Find where the given text appears and provide that cell's center as [X, Y] coordinate. 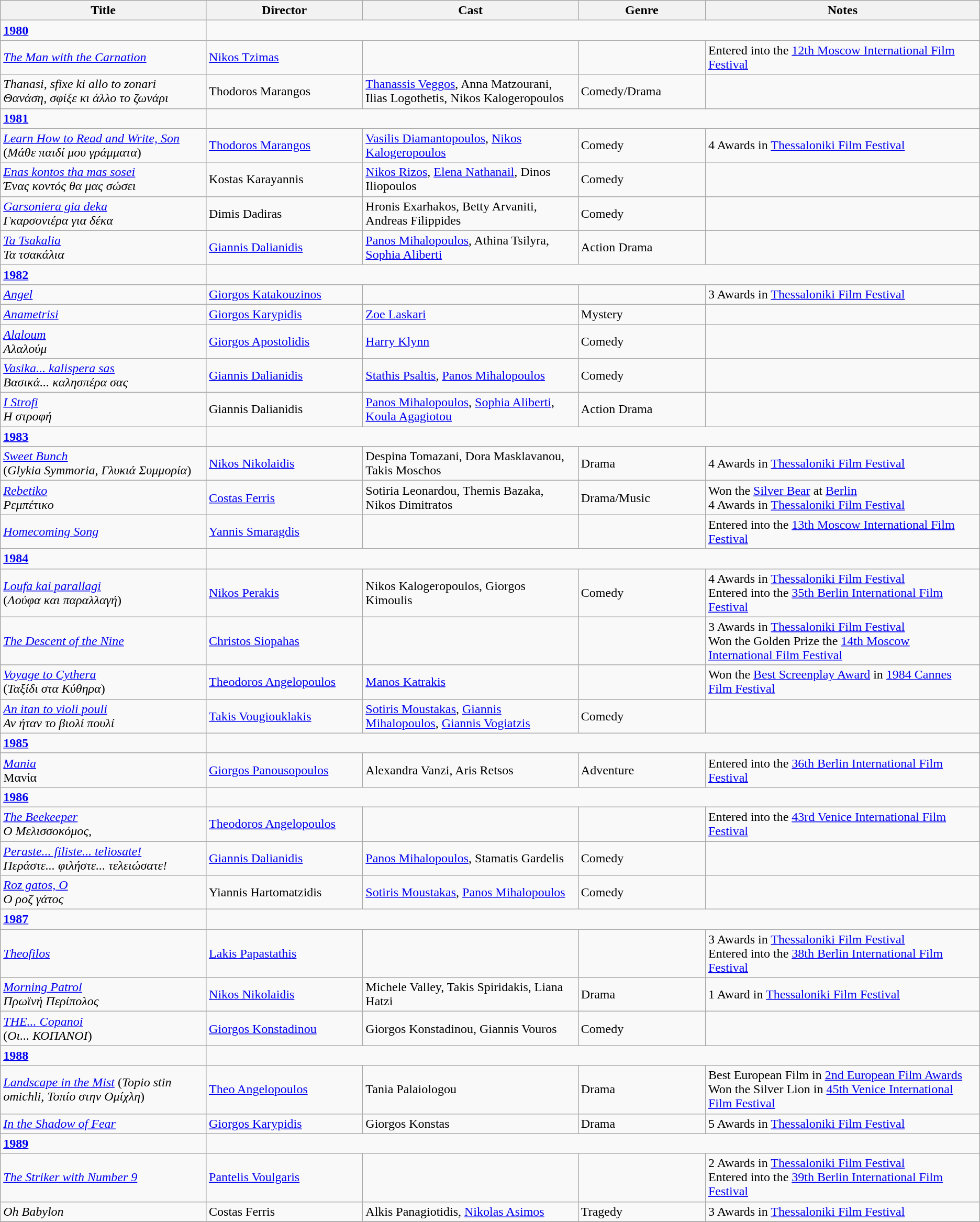
Voyage to Cythera(Ταξίδι στα Κύθηρα) [104, 682]
Michele Valley, Takis Spiridakis, Liana Hatzi [470, 995]
Vasilis Diamantopoulos, Nikos Kalogeropoulos [470, 146]
Kostas Karayannis [285, 179]
Zoe Laskari [470, 314]
Despina Tomazani, Dora Masklavanou, Takis Moschos [470, 464]
Lakis Papastathis [285, 953]
1982 [104, 274]
The Man with the Carnation [104, 58]
5 Awards in Thessaloniki Film Festival [842, 1124]
Takis Vougiouklakis [285, 716]
Sotiris Moustakas, Panos Mihalopoulos [470, 892]
Entered into the 36th Berlin International Film Festival [842, 770]
Morning PatrolΠρωϊνή Περίπολος [104, 995]
Christos Siopahas [285, 641]
1983 [104, 437]
Giorgos Panousopoulos [285, 770]
Landscape in the Mist (Topio stin omichli, Τοπίο στην Ομίχλη) [104, 1090]
The Striker with Number 9 [104, 1177]
1 Award in Thessaloniki Film Festival [842, 995]
Sotiria Leonardou, Themis Bazaka, Nikos Dimitratos [470, 497]
2 Awards in Thessaloniki Film FestivalEntered into the 39th Berlin International Film Festival [842, 1177]
Nikos Kalogeropoulos, Giorgos Kimoulis [470, 593]
Entered into the 12th Moscow International Film Festival [842, 58]
Loufa kai parallagi(Λούφα και παραλλαγή) [104, 593]
Ta TsakaliaΤα τσακάλια [104, 247]
In the Shadow of Fear [104, 1124]
Adventure [642, 770]
Anametrisi [104, 314]
Roz gatos, OΟ ροζ γάτος [104, 892]
Giorgos Apostolidis [285, 341]
3 Awards in Thessaloniki Film FestivalEntered into the 38th Berlin International Film Festival [842, 953]
Title [104, 10]
Nikos Rizos, Elena Nathanail, Dinos Iliopoulos [470, 179]
Panos Mihalopoulos, Sophia Aliberti, Koula Agagiotou [470, 409]
Theo Angelopoulos [285, 1090]
Thanassis Veggos, Anna Matzourani, Ilias Logothetis, Nikos Kalogeropoulos [470, 91]
Director [285, 10]
I StrofiΗ στροφή [104, 409]
1980 [104, 30]
Panos Mihalopoulos, Athina Tsilyra, Sophia Aliberti [470, 247]
3 Awards in Thessaloniki Film FestivalWon the Golden Prize the 14th Moscow International Film Festival [842, 641]
Theofilos [104, 953]
Tragedy [642, 1212]
Learn How to Read and Write, Son(Μάθε παιδί μου γράμματα) [104, 146]
Best European Film in 2nd European Film AwardsWon the Silver Lion in 45th Venice International Film Festival [842, 1090]
1988 [104, 1056]
Nikos Perakis [285, 593]
Notes [842, 10]
Tania Palaiologou [470, 1090]
1985 [104, 743]
1986 [104, 797]
Panos Mihalopoulos, Stamatis Gardelis [470, 858]
4 Awards in Thessaloniki Film Festival Entered into the 35th Berlin International Film Festival [842, 593]
Sweet Bunch(Glykia Symmoria, Γλυκιά Συμμορία) [104, 464]
THE... Copanoi(Οι... ΚΟΠΑΝΟΙ) [104, 1028]
Won the Silver Bear at Berlin4 Awards in Thessaloniki Film Festival [842, 497]
Harry Klynn [470, 341]
Garsoniera gia dekaΓκαρσονιέρα για δέκα [104, 214]
Nikos Tzimas [285, 58]
Giorgos Konstadinou [285, 1028]
Angel [104, 294]
Dimis Dadiras [285, 214]
Entered into the 43rd Venice International Film Festival [842, 824]
Thanasi, sfixe ki allo to zonariΘανάση, σφίξε κι άλλο το ζωνάρι [104, 91]
Vasika... kalispera sasΒασικά... καλησπέρα σας [104, 376]
Peraste... filiste... teliosate!Περάστε... φιλήστε... τελειώσατε! [104, 858]
The Beekeeper Ο Μελισσοκόμος, [104, 824]
1987 [104, 919]
Alkis Panagiotidis, Nikolas Asimos [470, 1212]
Manos Katrakis [470, 682]
Won the Best Screenplay Award in 1984 Cannes Film Festival [842, 682]
Homecoming Song [104, 532]
Hronis Exarhakos, Betty Arvaniti, Andreas Filippides [470, 214]
Yannis Smaragdis [285, 532]
1981 [104, 118]
AlaloumΑλαλούμ [104, 341]
Comedy/Drama [642, 91]
Alexandra Vanzi, Aris Retsos [470, 770]
Giorgos Konstas [470, 1124]
Drama/Music [642, 497]
Sotiris Moustakas, Giannis Mihalopoulos, Giannis Vogiatzis [470, 716]
ManiaΜανία [104, 770]
Mystery [642, 314]
Giorgos Konstadinou, Giannis Vouros [470, 1028]
Enas kontos tha mas soseiΈνας κοντός θα μας σώσει [104, 179]
Pantelis Voulgaris [285, 1177]
Entered into the 13th Moscow International Film Festival [842, 532]
An itan to violi pouliΑν ήταν το βιολί πουλί [104, 716]
Stathis Psaltis, Panos Mihalopoulos [470, 376]
1984 [104, 559]
The Descent of the Nine [104, 641]
Cast [470, 10]
Oh Babylon [104, 1212]
Genre [642, 10]
Giorgos Katakouzinos [285, 294]
Yiannis Hartomatzidis [285, 892]
1989 [104, 1143]
RebetikoΡεμπέτικο [104, 497]
